Output the (X, Y) coordinate of the center of the cell containing the given text.  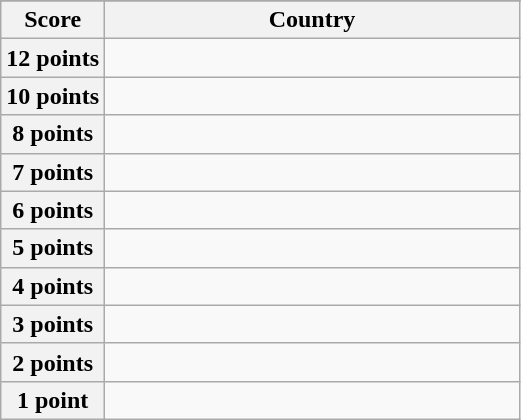
8 points (53, 134)
5 points (53, 248)
4 points (53, 286)
Country (312, 20)
6 points (53, 210)
1 point (53, 400)
3 points (53, 324)
12 points (53, 58)
Score (53, 20)
7 points (53, 172)
2 points (53, 362)
10 points (53, 96)
